Provide the [x, y] coordinate of the cell's center where the given text is located.  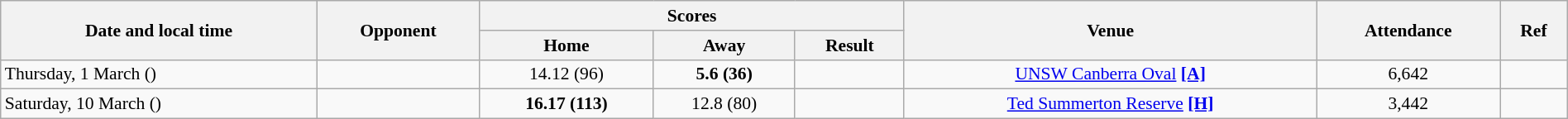
Venue [1110, 30]
6,642 [1408, 74]
Opponent [399, 30]
12.8 (80) [724, 104]
Home [566, 45]
Date and local time [159, 30]
Result [849, 45]
Ted Summerton Reserve [H] [1110, 104]
5.6 (36) [724, 74]
3,442 [1408, 104]
Saturday, 10 March () [159, 104]
Away [724, 45]
Thursday, 1 March () [159, 74]
16.17 (113) [566, 104]
Scores [692, 16]
Ref [1534, 30]
14.12 (96) [566, 74]
UNSW Canberra Oval [A] [1110, 74]
Attendance [1408, 30]
